Return (x, y) of the center of cell containing provided text 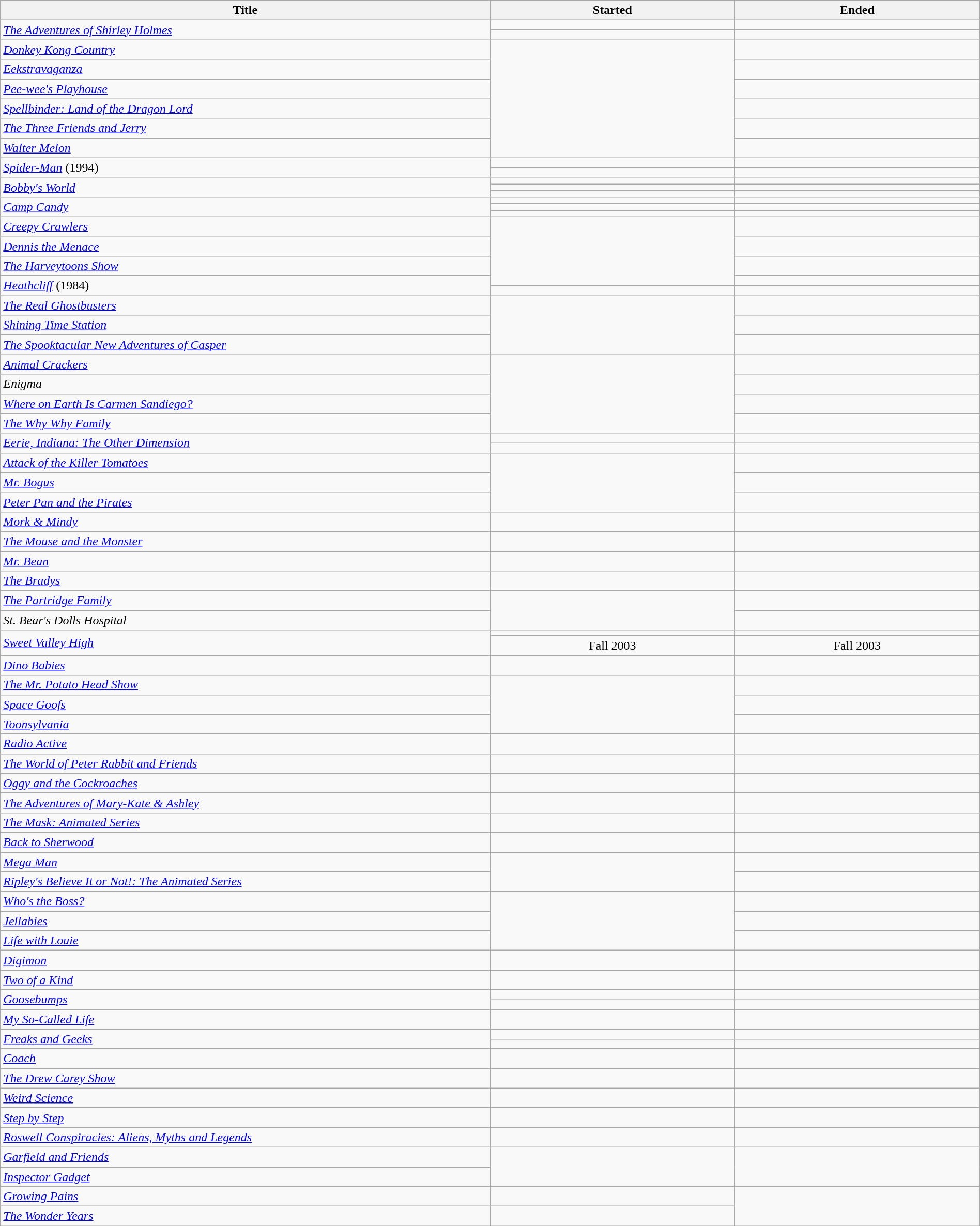
Two of a Kind (245, 980)
Roswell Conspiracies: Aliens, Myths and Legends (245, 1137)
The Why Why Family (245, 423)
Creepy Crawlers (245, 226)
The Spooktacular New Adventures of Casper (245, 345)
Mr. Bean (245, 561)
Oggy and the Cockroaches (245, 783)
Peter Pan and the Pirates (245, 502)
Mega Man (245, 862)
Toonsylvania (245, 724)
St. Bear's Dolls Hospital (245, 620)
Ended (857, 10)
Ripley's Believe It or Not!: The Animated Series (245, 882)
Enigma (245, 384)
The Adventures of Shirley Holmes (245, 30)
Step by Step (245, 1117)
Title (245, 10)
Eerie, Indiana: The Other Dimension (245, 443)
The World of Peter Rabbit and Friends (245, 763)
The Three Friends and Jerry (245, 128)
Back to Sherwood (245, 842)
The Mr. Potato Head Show (245, 685)
Inspector Gadget (245, 1177)
Started (612, 10)
Mork & Mindy (245, 522)
Spellbinder: Land of the Dragon Lord (245, 109)
The Mask: Animated Series (245, 822)
Sweet Valley High (245, 643)
Animal Crackers (245, 364)
The Wonder Years (245, 1216)
Who's the Boss? (245, 901)
Jellabies (245, 921)
Growing Pains (245, 1197)
Camp Candy (245, 207)
Weird Science (245, 1098)
Heathcliff (1984) (245, 286)
The Drew Carey Show (245, 1078)
Shining Time Station (245, 325)
Goosebumps (245, 1000)
The Adventures of Mary-Kate & Ashley (245, 803)
Pee-wee's Playhouse (245, 89)
The Harveytoons Show (245, 266)
Eekstravaganza (245, 69)
Life with Louie (245, 941)
The Bradys (245, 581)
Freaks and Geeks (245, 1039)
The Mouse and the Monster (245, 541)
Spider-Man (1994) (245, 167)
My So-Called Life (245, 1019)
Walter Melon (245, 148)
Radio Active (245, 744)
Donkey Kong Country (245, 50)
Coach (245, 1059)
The Real Ghostbusters (245, 305)
Dennis the Menace (245, 247)
Space Goofs (245, 704)
Mr. Bogus (245, 482)
Where on Earth Is Carmen Sandiego? (245, 404)
Garfield and Friends (245, 1157)
Bobby's World (245, 187)
Dino Babies (245, 665)
Digimon (245, 960)
The Partridge Family (245, 601)
Attack of the Killer Tomatoes (245, 463)
